Capture the cell that displays the provided text and extract its [X, Y] central coordinate. 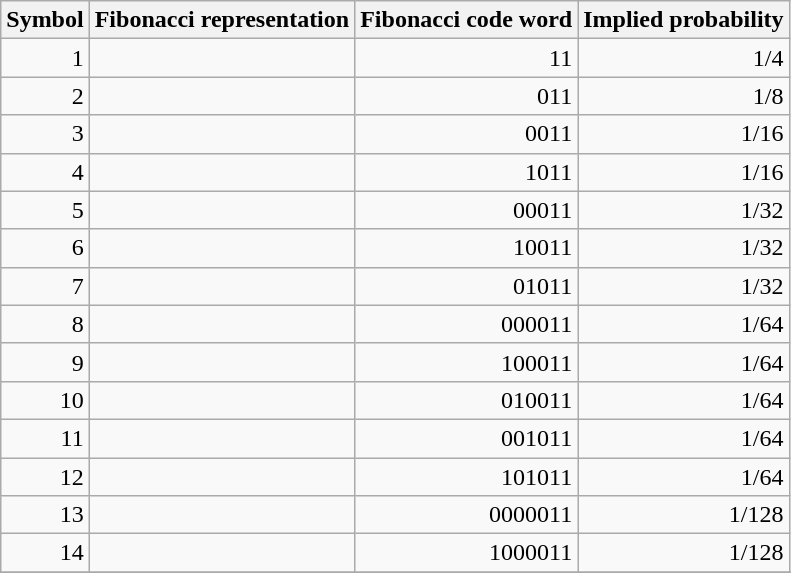
13 [45, 515]
14 [45, 553]
Symbol [45, 20]
7 [45, 286]
Fibonacci code word [466, 20]
Fibonacci representation [222, 20]
101011 [466, 477]
000011 [466, 324]
010011 [466, 400]
1/4 [684, 58]
10011 [466, 248]
0011 [466, 134]
10 [45, 400]
1000011 [466, 553]
Implied probability [684, 20]
8 [45, 324]
2 [45, 96]
4 [45, 172]
1011 [466, 172]
100011 [466, 362]
9 [45, 362]
5 [45, 210]
12 [45, 477]
00011 [466, 210]
1 [45, 58]
3 [45, 134]
0000011 [466, 515]
6 [45, 248]
1/8 [684, 96]
01011 [466, 286]
001011 [466, 438]
011 [466, 96]
